For the text-containing cell, return its midpoint in [x, y] coordinate format. 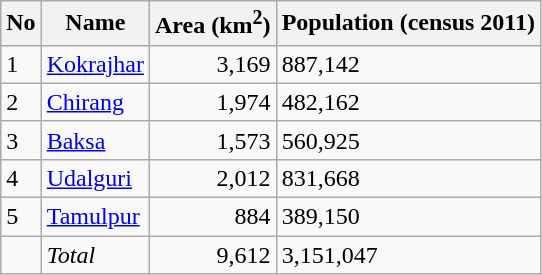
3,151,047 [408, 255]
Baksa [95, 140]
Tamulpur [95, 217]
1 [21, 64]
560,925 [408, 140]
5 [21, 217]
Udalguri [95, 178]
831,668 [408, 178]
2 [21, 102]
389,150 [408, 217]
1,974 [214, 102]
4 [21, 178]
Area (km2) [214, 24]
3,169 [214, 64]
482,162 [408, 102]
Name [95, 24]
884 [214, 217]
Kokrajhar [95, 64]
2,012 [214, 178]
Chirang [95, 102]
Population (census 2011) [408, 24]
1,573 [214, 140]
3 [21, 140]
887,142 [408, 64]
9,612 [214, 255]
No [21, 24]
Total [95, 255]
